Extract the [X, Y] coordinate from the center of the cell holding the provided text.  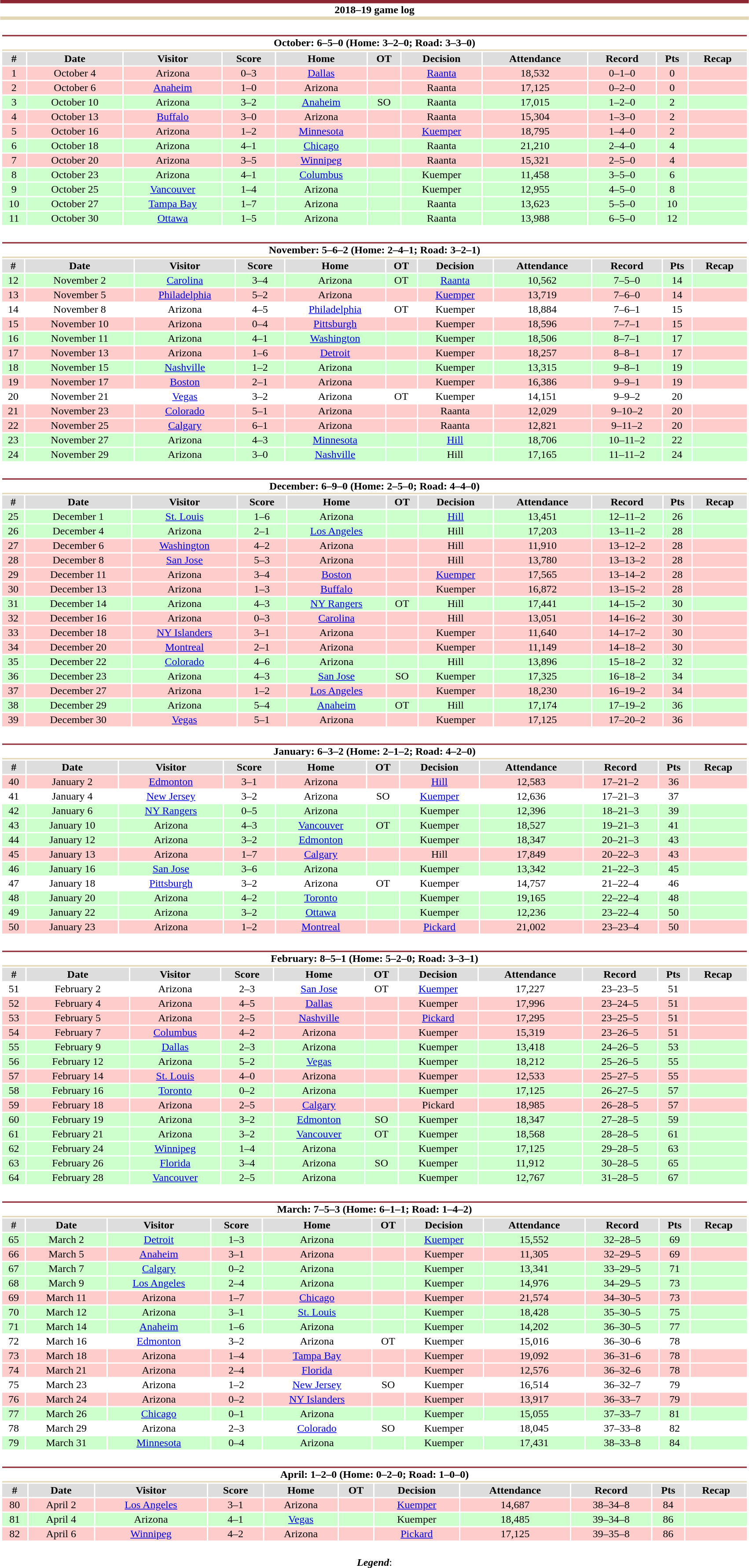
4–6 [261, 662]
15,552 [534, 1240]
13 [13, 295]
February 14 [78, 1076]
14,687 [515, 1505]
18,045 [534, 1428]
29 [13, 575]
March 24 [66, 1399]
39–34–8 [611, 1520]
25–26–5 [620, 1061]
March 12 [66, 1312]
18,428 [534, 1312]
37–33–7 [622, 1414]
November 27 [80, 440]
12,576 [534, 1370]
March 16 [66, 1341]
December 22 [78, 662]
November 2 [80, 280]
January: 6–3–2 (Home: 2–1–2; Road: 4–2–0) [374, 751]
17–21–2 [620, 782]
January 22 [72, 913]
1–2–0 [622, 102]
October 25 [75, 190]
22–22–4 [620, 898]
10,562 [542, 280]
13–11–2 [627, 531]
November 29 [80, 454]
11–11–2 [627, 454]
27 [13, 546]
April 6 [61, 1534]
December 16 [78, 618]
November 23 [80, 411]
23 [13, 440]
19–21–3 [620, 826]
17,227 [530, 989]
23–22–4 [620, 913]
18,527 [531, 826]
13,051 [543, 618]
March 29 [66, 1428]
18,230 [543, 691]
17,996 [530, 1003]
February 18 [78, 1105]
12,533 [530, 1076]
74 [13, 1370]
April: 1–2–0 (Home: 0–2–0; Road: 1–0–0) [374, 1474]
6–5–0 [622, 219]
17–19–2 [627, 705]
0–1 [236, 1414]
33 [13, 633]
64 [14, 1177]
2–5–0 [622, 161]
October 18 [75, 146]
12,955 [535, 190]
March 14 [66, 1327]
3–5 [249, 161]
21 [13, 411]
February 19 [78, 1119]
14–16–2 [627, 618]
12,583 [531, 782]
16–18–2 [627, 676]
30–28–5 [620, 1163]
23–25–5 [620, 1018]
December 20 [78, 647]
76 [13, 1399]
November 13 [80, 353]
14,151 [542, 396]
December 8 [78, 560]
18,506 [542, 338]
December 27 [78, 691]
December 4 [78, 531]
March 9 [66, 1283]
36–31–6 [622, 1356]
9–9–2 [627, 396]
November 10 [80, 324]
13,917 [534, 1399]
March 11 [66, 1298]
18–21–3 [620, 811]
March 23 [66, 1385]
47 [14, 884]
January 12 [72, 840]
8–7–1 [627, 338]
13–13–2 [627, 560]
18,532 [535, 73]
13,780 [543, 560]
17–21–3 [620, 797]
15,016 [534, 1341]
2–4–0 [622, 146]
March: 7–5–3 (Home: 6–1–1; Road: 1–4–2) [374, 1210]
29–28–5 [620, 1148]
16,386 [542, 382]
18,485 [515, 1520]
February 7 [78, 1032]
11 [14, 219]
39–35–8 [611, 1534]
72 [13, 1341]
11,912 [530, 1163]
9–11–2 [627, 425]
October 4 [75, 73]
0–1–0 [622, 73]
12,236 [531, 913]
23–26–5 [620, 1032]
54 [14, 1032]
0–2–0 [622, 88]
October 30 [75, 219]
28–28–5 [620, 1134]
5–3 [261, 560]
21,002 [531, 927]
14,202 [534, 1327]
7 [14, 161]
February 12 [78, 1061]
35–30–5 [622, 1312]
16 [13, 338]
November 5 [80, 295]
3–5–0 [622, 175]
7–6–1 [627, 309]
0–5 [249, 811]
80 [15, 1505]
February 2 [78, 989]
70 [13, 1312]
2018–19 game log [374, 10]
13,623 [535, 204]
16,872 [543, 589]
December 18 [78, 633]
13,896 [543, 662]
12,821 [542, 425]
38–33–8 [622, 1443]
9 [14, 190]
11,149 [543, 647]
17,565 [543, 575]
18,257 [542, 353]
October 10 [75, 102]
6–1 [260, 425]
25–27–5 [620, 1076]
November 21 [80, 396]
17,203 [543, 531]
11,910 [543, 546]
17–20–2 [627, 720]
15,319 [530, 1032]
December 1 [78, 517]
18,568 [530, 1134]
12,767 [530, 1177]
March 21 [66, 1370]
1–5 [249, 219]
44 [14, 840]
19,165 [531, 898]
17,431 [534, 1443]
January 16 [72, 869]
52 [14, 1003]
21–22–4 [620, 884]
October 20 [75, 161]
15–18–2 [627, 662]
April 4 [61, 1520]
13,451 [543, 517]
December 11 [78, 575]
31–28–5 [620, 1177]
1–4–0 [622, 132]
21–22–3 [620, 869]
14,976 [534, 1283]
January 2 [72, 782]
17,325 [543, 676]
18,706 [542, 440]
January 20 [72, 898]
October 27 [75, 204]
34–30–5 [622, 1298]
January 23 [72, 927]
February 26 [78, 1163]
11,458 [535, 175]
January 18 [72, 884]
13,315 [542, 367]
13–12–2 [627, 546]
36–32–7 [622, 1385]
October 13 [75, 117]
March 2 [66, 1240]
17,165 [542, 454]
March 5 [66, 1254]
33–29–5 [622, 1269]
1–0 [249, 88]
16,514 [534, 1385]
7–6–0 [627, 295]
34–29–5 [622, 1283]
October 16 [75, 132]
12,396 [531, 811]
13–15–2 [627, 589]
17,849 [531, 855]
1 [14, 73]
October 23 [75, 175]
January 13 [72, 855]
18,795 [535, 132]
13–14–2 [627, 575]
3 [14, 102]
April 2 [61, 1505]
December 30 [78, 720]
February 9 [78, 1047]
26–27–5 [620, 1090]
13,341 [534, 1269]
5–5–0 [622, 204]
38 [13, 705]
17,015 [535, 102]
14–15–2 [627, 604]
February 28 [78, 1177]
36–32–6 [622, 1370]
20–21–3 [620, 840]
February 21 [78, 1134]
26–28–5 [620, 1105]
66 [13, 1254]
37–33–8 [622, 1428]
27–28–5 [620, 1119]
17,174 [543, 705]
11,640 [543, 633]
23–23–5 [620, 989]
36–30–6 [622, 1341]
42 [14, 811]
March 26 [66, 1414]
18,212 [530, 1061]
12,029 [542, 411]
23–23–4 [620, 927]
March 31 [66, 1443]
17,441 [543, 604]
12,636 [531, 797]
March 18 [66, 1356]
36–30–5 [622, 1327]
16–19–2 [627, 691]
49 [14, 913]
March 7 [66, 1269]
40 [14, 782]
19,092 [534, 1356]
68 [13, 1283]
18,985 [530, 1105]
January 10 [72, 826]
60 [14, 1119]
December 6 [78, 546]
62 [14, 1148]
31 [13, 604]
November 25 [80, 425]
February 4 [78, 1003]
October: 6–5–0 (Home: 3–2–0; Road: 3–3–0) [374, 43]
November 8 [80, 309]
November: 5–6–2 (Home: 2–4–1; Road: 3–2–1) [374, 250]
4–0 [247, 1076]
7–7–1 [627, 324]
December 14 [78, 604]
January 4 [72, 797]
56 [14, 1061]
February 24 [78, 1148]
13,418 [530, 1047]
15,321 [535, 161]
February: 8–5–1 (Home: 5–2–0; Road: 3–3–1) [374, 959]
18,884 [542, 309]
23–24–5 [620, 1003]
1–3–0 [622, 117]
21,574 [534, 1298]
3–6 [249, 869]
February 5 [78, 1018]
November 11 [80, 338]
5 [14, 132]
14–18–2 [627, 647]
38–34–8 [611, 1505]
35 [13, 662]
18,596 [542, 324]
14–17–2 [627, 633]
February 16 [78, 1090]
12–11–2 [627, 517]
9–9–1 [627, 382]
10–11–2 [627, 440]
13,988 [535, 219]
November 15 [80, 367]
32–28–5 [622, 1240]
December: 6–9–0 (Home: 2–5–0; Road: 4–4–0) [374, 486]
11,305 [534, 1254]
9–10–2 [627, 411]
9–8–1 [627, 367]
4–5–0 [622, 190]
36–33–7 [622, 1399]
58 [14, 1090]
15,304 [535, 117]
October 6 [75, 88]
25 [13, 517]
13,342 [531, 869]
14,757 [531, 884]
November 17 [80, 382]
8–8–1 [627, 353]
32–29–5 [622, 1254]
20–22–3 [620, 855]
7–5–0 [627, 280]
13,719 [542, 295]
December 29 [78, 705]
17,295 [530, 1018]
15,055 [534, 1414]
December 23 [78, 676]
5–4 [261, 705]
21,210 [535, 146]
18 [13, 367]
December 13 [78, 589]
January 6 [72, 811]
24–26–5 [620, 1047]
